Detect which cell encompasses the target text, then output its (x, y) center coordinate. 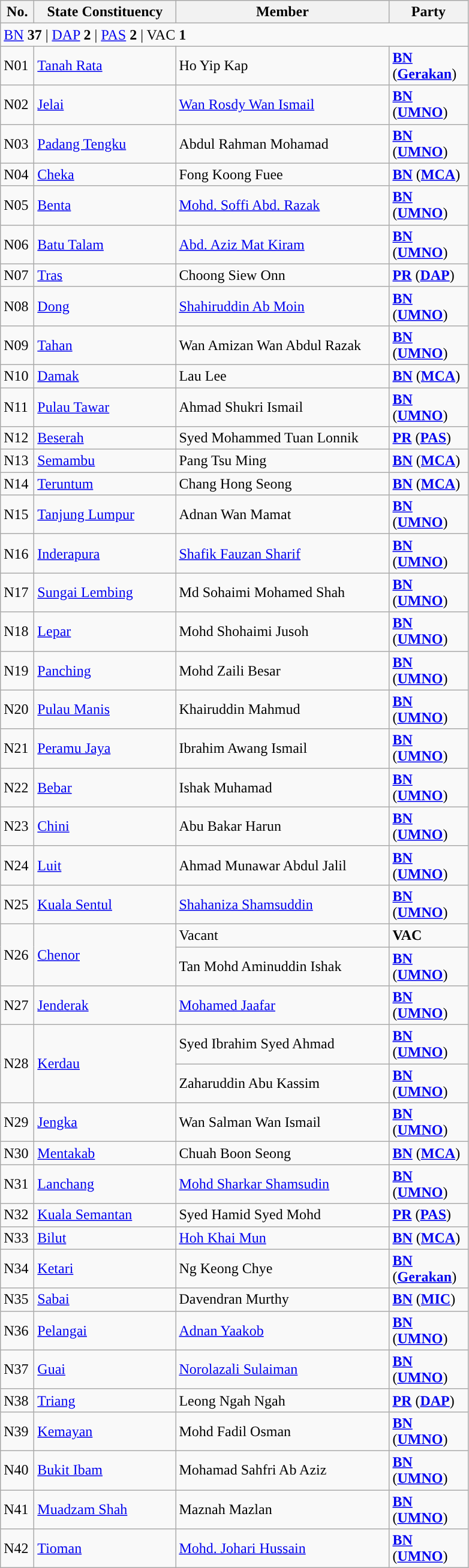
Tras (105, 275)
Party (428, 12)
Sungai Lembing (105, 592)
Tioman (105, 1549)
N27 (17, 1006)
Mohd Zaili Besar (282, 670)
Mohd. Soffi Abd. Razak (282, 205)
Adnan Yaakob (282, 1331)
N35 (17, 1299)
Pulau Manis (105, 710)
BN 37 | DAP 2 | PAS 2 | VAC 1 (234, 35)
Zaharuddin Abu Kassim (282, 1084)
Jenderak (105, 1006)
N37 (17, 1369)
Hoh Khai Mun (282, 1238)
Pelangai (105, 1331)
Benta (105, 205)
Tanah Rata (105, 66)
Mohd Sharkar Shamsudin (282, 1184)
Chenor (105, 954)
Wan Amizan Wan Abdul Razak (282, 345)
Davendran Murthy (282, 1299)
N39 (17, 1431)
Vacant (282, 935)
Maznah Mazlan (282, 1509)
Abd. Aziz Mat Kiram (282, 245)
N26 (17, 954)
N07 (17, 275)
Shahaniza Shamsuddin (282, 904)
N02 (17, 104)
Shahiruddin Ab Moin (282, 306)
Beserah (105, 438)
Mohamad Sahfri Ab Aziz (282, 1470)
Tanjung Lumpur (105, 514)
Mohd. Johari Hussain (282, 1549)
N25 (17, 904)
Mohd Shohaimi Jusoh (282, 632)
Luit (105, 866)
N36 (17, 1331)
Padang Tengku (105, 144)
N14 (17, 484)
N06 (17, 245)
N10 (17, 376)
Peramu Jaya (105, 748)
Semambu (105, 461)
Ahmad Munawar Abdul Jalil (282, 866)
N33 (17, 1238)
Ho Yip Kap (282, 66)
Syed Hamid Syed Mohd (282, 1215)
Teruntum (105, 484)
Norolazali Sulaiman (282, 1369)
Damak (105, 376)
Abu Bakar Harun (282, 826)
Khairuddin Mahmud (282, 710)
N17 (17, 592)
N31 (17, 1184)
Md Sohaimi Mohamed Shah (282, 592)
N40 (17, 1470)
State Constituency (105, 12)
Fong Koong Fuee (282, 174)
Sabai (105, 1299)
Kuala Semantan (105, 1215)
Chini (105, 826)
N42 (17, 1549)
Shafik Fauzan Sharif (282, 554)
N09 (17, 345)
N03 (17, 144)
Syed Mohammed Tuan Lonnik (282, 438)
Syed Ibrahim Syed Ahmad (282, 1044)
Guai (105, 1369)
Bilut (105, 1238)
N15 (17, 514)
Jelai (105, 104)
Wan Rosdy Wan Ismail (282, 104)
Lepar (105, 632)
Mohamed Jaafar (282, 1006)
Panching (105, 670)
N13 (17, 461)
N01 (17, 66)
N38 (17, 1400)
Cheka (105, 174)
Chuah Boon Seong (282, 1153)
Batu Talam (105, 245)
Pang Tsu Ming (282, 461)
N21 (17, 748)
N12 (17, 438)
Inderapura (105, 554)
Ng Keong Chye (282, 1268)
Leong Ngah Ngah (282, 1400)
Lau Lee (282, 376)
N23 (17, 826)
N30 (17, 1153)
N34 (17, 1268)
N19 (17, 670)
BN (MIC) (428, 1299)
Dong (105, 306)
N32 (17, 1215)
N11 (17, 406)
Ketari (105, 1268)
Bukit Ibam (105, 1470)
Jengka (105, 1122)
Triang (105, 1400)
Pulau Tawar (105, 406)
Kerdau (105, 1064)
N29 (17, 1122)
Kuala Sentul (105, 904)
Muadzam Shah (105, 1509)
N24 (17, 866)
Mentakab (105, 1153)
Chang Hong Seong (282, 484)
N05 (17, 205)
Ahmad Shukri Ismail (282, 406)
N18 (17, 632)
N22 (17, 788)
Bebar (105, 788)
N16 (17, 554)
Abdul Rahman Mohamad (282, 144)
Tan Mohd Aminuddin Ishak (282, 966)
Mohd Fadil Osman (282, 1431)
Lanchang (105, 1184)
Ishak Muhamad (282, 788)
Choong Siew Onn (282, 275)
N20 (17, 710)
No. (17, 12)
VAC (428, 935)
Kemayan (105, 1431)
N28 (17, 1064)
N41 (17, 1509)
N04 (17, 174)
Wan Salman Wan Ismail (282, 1122)
Tahan (105, 345)
N08 (17, 306)
Member (282, 12)
Adnan Wan Mamat (282, 514)
Ibrahim Awang Ismail (282, 748)
